For the text-containing cell, return its midpoint in [x, y] coordinate format. 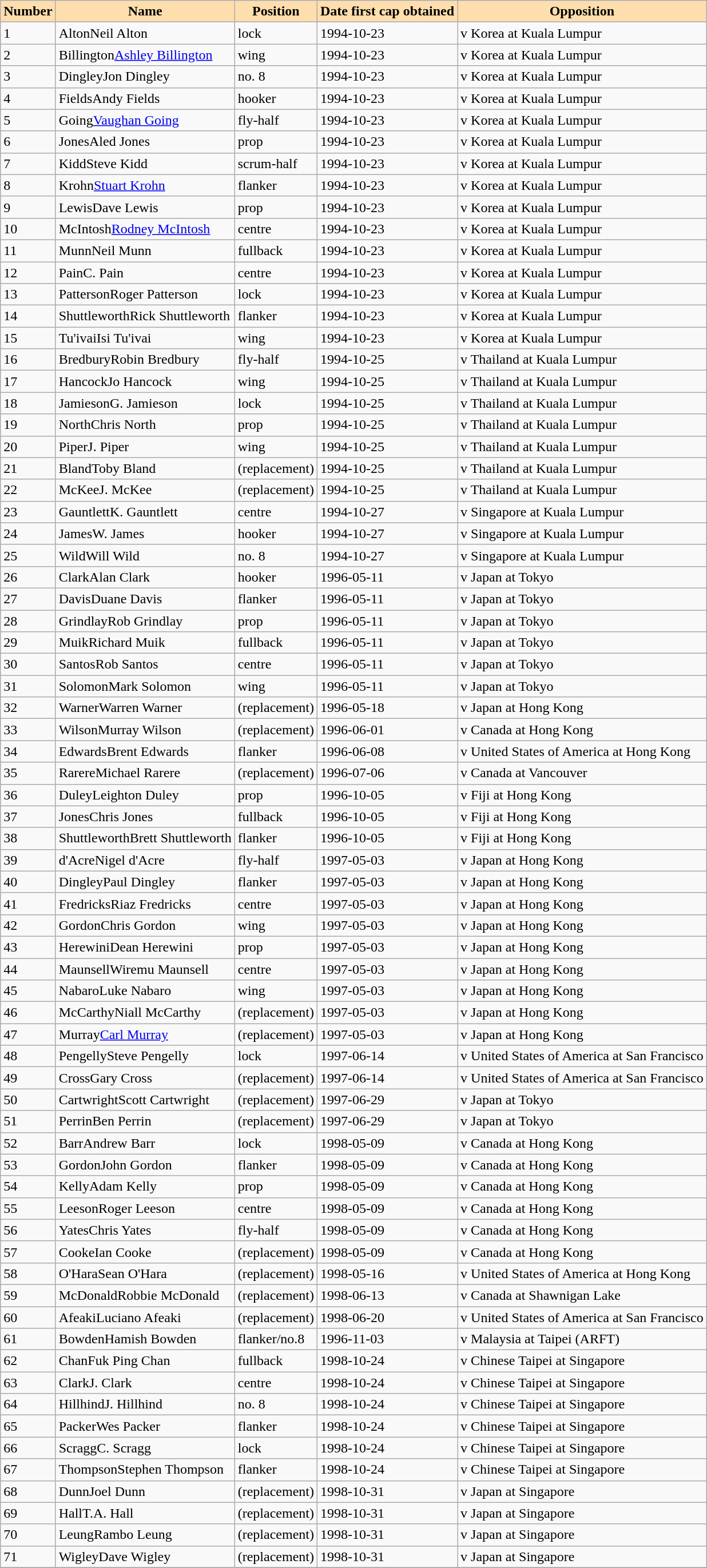
BarrAndrew Barr [145, 1143]
Tu'ivaiIsi Tu'ivai [145, 338]
BlandToby Bland [145, 468]
GordonJohn Gordon [145, 1165]
PengellySteve Pengelly [145, 1056]
JonesChris Jones [145, 817]
68 [28, 1491]
45 [28, 991]
WarnerWarren Warner [145, 708]
41 [28, 904]
19 [28, 425]
15 [28, 338]
MuikRichard Muik [145, 643]
PattersonRoger Patterson [145, 295]
47 [28, 1034]
14 [28, 316]
ThompsonStephen Thompson [145, 1470]
1 [28, 33]
21 [28, 468]
59 [28, 1295]
YatesChris Yates [145, 1230]
v Canada at Vancouver [582, 773]
HallT.A. Hall [145, 1513]
BowdenHamish Bowden [145, 1339]
McDonaldRobbie McDonald [145, 1295]
50 [28, 1100]
AfeakiLuciano Afeaki [145, 1317]
JamesW. James [145, 534]
38 [28, 838]
LeesonRoger Leeson [145, 1208]
30 [28, 664]
Number [28, 11]
22 [28, 490]
24 [28, 534]
JonesAled Jones [145, 142]
scrum-half [276, 164]
4 [28, 98]
63 [28, 1383]
1998-06-13 [388, 1295]
LeungRambo Leung [145, 1535]
44 [28, 969]
McKeeJ. McKee [145, 490]
BredburyRobin Bredbury [145, 360]
GordonChris Gordon [145, 925]
AltonNeil Alton [145, 33]
27 [28, 599]
O'HaraSean O'Hara [145, 1273]
CookeIan Cooke [145, 1252]
1996-06-08 [388, 751]
MunnNeil Munn [145, 250]
DingleyJon Dingley [145, 77]
PackerWes Packer [145, 1426]
58 [28, 1273]
WildWill Wild [145, 555]
Name [145, 11]
RarereMichael Rarere [145, 773]
Date first cap obtained [388, 11]
KiddSteve Kidd [145, 164]
60 [28, 1317]
KrohnStuart Krohn [145, 185]
17 [28, 381]
DuleyLeighton Duley [145, 795]
3 [28, 77]
5 [28, 120]
61 [28, 1339]
42 [28, 925]
69 [28, 1513]
WigleyDave Wigley [145, 1557]
SantosRob Santos [145, 664]
66 [28, 1448]
SolomonMark Solomon [145, 686]
NabaroLuke Nabaro [145, 991]
v Malaysia at Taipei (ARFT) [582, 1339]
v Canada at Shawnigan Lake [582, 1295]
33 [28, 730]
PiperJ. Piper [145, 447]
8 [28, 185]
51 [28, 1121]
CartwrightScott Cartwright [145, 1100]
52 [28, 1143]
DunnJoel Dunn [145, 1491]
26 [28, 577]
FredricksRiaz Fredricks [145, 904]
DavisDuane Davis [145, 599]
10 [28, 229]
54 [28, 1187]
GoingVaughan Going [145, 120]
HancockJo Hancock [145, 381]
62 [28, 1361]
12 [28, 273]
McCarthyNiall McCarthy [145, 1013]
1998-05-16 [388, 1273]
70 [28, 1535]
71 [28, 1557]
37 [28, 817]
1996-11-03 [388, 1339]
1996-06-01 [388, 730]
EdwardsBrent Edwards [145, 751]
25 [28, 555]
JamiesonG. Jamieson [145, 403]
d'AcreNigel d'Acre [145, 860]
7 [28, 164]
23 [28, 512]
36 [28, 795]
ClarkAlan Clark [145, 577]
FieldsAndy Fields [145, 98]
ShuttleworthBrett Shuttleworth [145, 838]
57 [28, 1252]
31 [28, 686]
1996-05-18 [388, 708]
53 [28, 1165]
KellyAdam Kelly [145, 1187]
GauntlettK. Gauntlett [145, 512]
16 [28, 360]
9 [28, 207]
ScraggC. Scragg [145, 1448]
HillhindJ. Hillhind [145, 1404]
55 [28, 1208]
PerrinBen Perrin [145, 1121]
LewisDave Lewis [145, 207]
64 [28, 1404]
32 [28, 708]
39 [28, 860]
40 [28, 882]
McIntoshRodney McIntosh [145, 229]
46 [28, 1013]
ChanFuk Ping Chan [145, 1361]
65 [28, 1426]
67 [28, 1470]
11 [28, 250]
43 [28, 947]
13 [28, 295]
20 [28, 447]
6 [28, 142]
NorthChris North [145, 425]
WilsonMurray Wilson [145, 730]
GrindlayRob Grindlay [145, 620]
35 [28, 773]
HerewiniDean Herewini [145, 947]
28 [28, 620]
BillingtonAshley Billington [145, 55]
1998-06-20 [388, 1317]
49 [28, 1078]
2 [28, 55]
ClarkJ. Clark [145, 1383]
DingleyPaul Dingley [145, 882]
18 [28, 403]
CrossGary Cross [145, 1078]
Position [276, 11]
PainC. Pain [145, 273]
ShuttleworthRick Shuttleworth [145, 316]
MaunsellWiremu Maunsell [145, 969]
48 [28, 1056]
34 [28, 751]
1996-07-06 [388, 773]
flanker/no.8 [276, 1339]
29 [28, 643]
56 [28, 1230]
Opposition [582, 11]
MurrayCarl Murray [145, 1034]
